Locate the cell with the specified text and output its (X, Y) center coordinate. 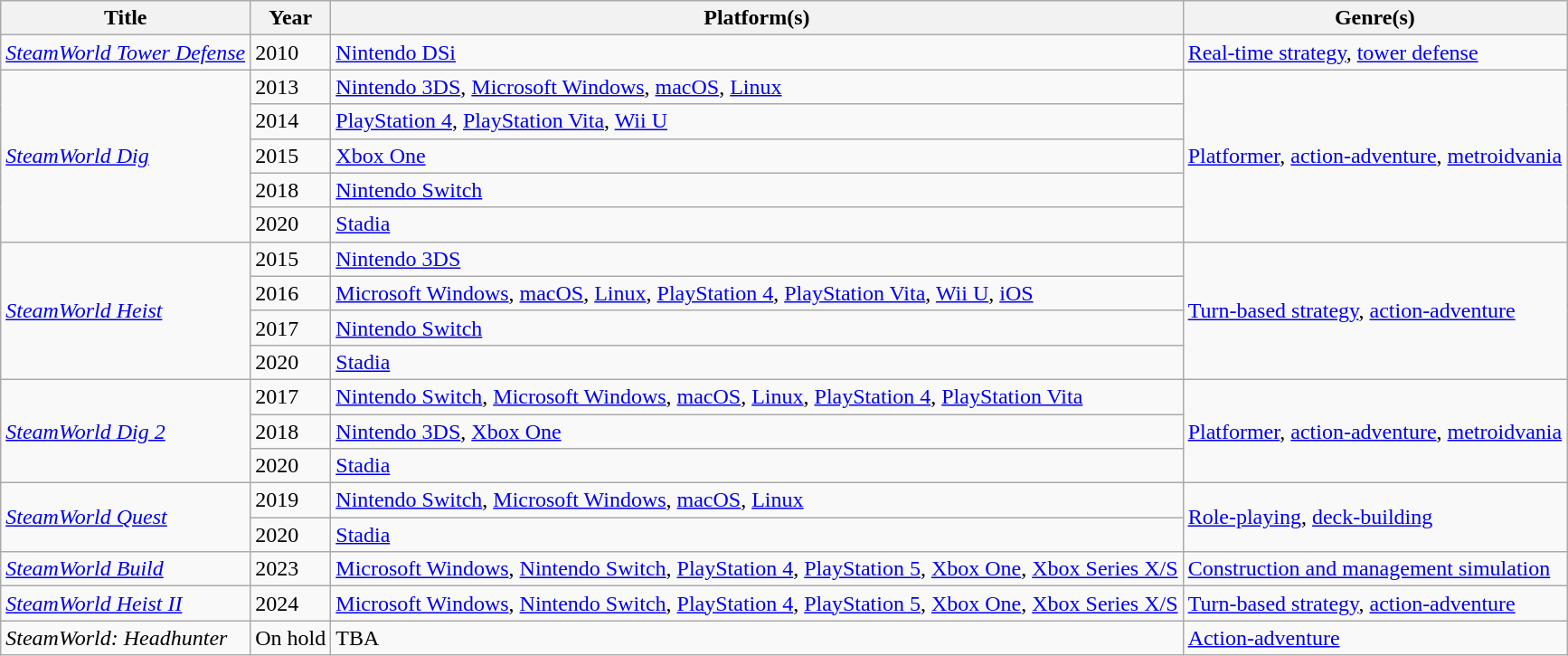
Nintendo 3DS, Microsoft Windows, macOS, Linux (757, 87)
Construction and management simulation (1374, 569)
Nintendo Switch, Microsoft Windows, macOS, Linux (757, 500)
SteamWorld Heist (126, 310)
Year (291, 18)
Nintendo 3DS, Xbox One (757, 432)
Nintendo 3DS (757, 259)
SteamWorld Dig 2 (126, 431)
Microsoft Windows, macOS, Linux, PlayStation 4, PlayStation Vita, Wii U, iOS (757, 293)
SteamWorld Heist II (126, 604)
Nintendo DSi (757, 52)
Platform(s) (757, 18)
PlayStation 4, PlayStation Vita, Wii U (757, 121)
Title (126, 18)
2024 (291, 604)
SteamWorld Dig (126, 156)
2010 (291, 52)
Xbox One (757, 156)
Nintendo Switch, Microsoft Windows, macOS, Linux, PlayStation 4, PlayStation Vita (757, 396)
Role-playing, deck-building (1374, 518)
TBA (757, 638)
2016 (291, 293)
Real-time strategy, tower defense (1374, 52)
2023 (291, 569)
2019 (291, 500)
2014 (291, 121)
SteamWorld Build (126, 569)
Action-adventure (1374, 638)
SteamWorld: Headhunter (126, 638)
2013 (291, 87)
SteamWorld Quest (126, 518)
Genre(s) (1374, 18)
On hold (291, 638)
SteamWorld Tower Defense (126, 52)
